Extract the [X, Y] coordinate from the center of the cell holding the provided text.  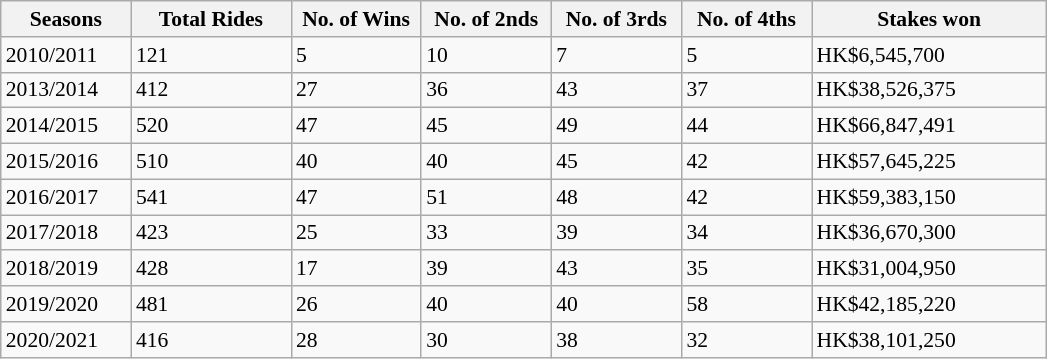
51 [486, 197]
No. of Wins [356, 19]
10 [486, 55]
No. of 3rds [616, 19]
No. of 2nds [486, 19]
481 [211, 304]
37 [746, 90]
No. of 4ths [746, 19]
HK$38,101,250 [930, 340]
416 [211, 340]
HK$42,185,220 [930, 304]
2016/2017 [66, 197]
17 [356, 269]
58 [746, 304]
2019/2020 [66, 304]
2015/2016 [66, 162]
26 [356, 304]
30 [486, 340]
423 [211, 233]
27 [356, 90]
32 [746, 340]
28 [356, 340]
2010/2011 [66, 55]
2020/2021 [66, 340]
2017/2018 [66, 233]
520 [211, 126]
HK$38,526,375 [930, 90]
412 [211, 90]
121 [211, 55]
HK$57,645,225 [930, 162]
25 [356, 233]
2013/2014 [66, 90]
Stakes won [930, 19]
HK$59,383,150 [930, 197]
49 [616, 126]
7 [616, 55]
2018/2019 [66, 269]
428 [211, 269]
33 [486, 233]
541 [211, 197]
Seasons [66, 19]
34 [746, 233]
510 [211, 162]
48 [616, 197]
HK$66,847,491 [930, 126]
HK$31,004,950 [930, 269]
44 [746, 126]
35 [746, 269]
36 [486, 90]
Total Rides [211, 19]
HK$6,545,700 [930, 55]
38 [616, 340]
2014/2015 [66, 126]
HK$36,670,300 [930, 233]
